Provide the [x, y] coordinate of the cell's center where the given text is located.  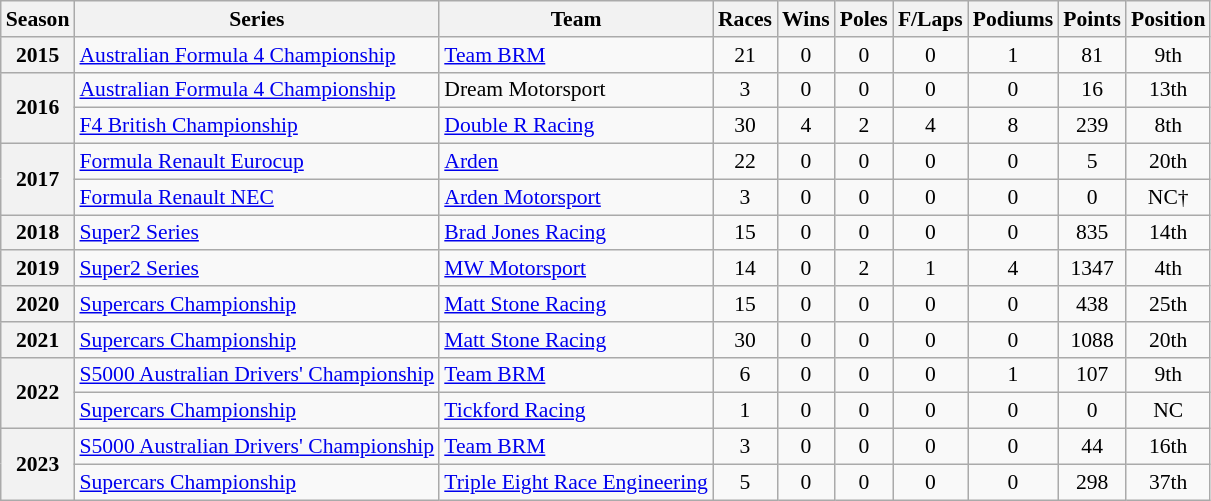
4th [1168, 269]
Wins [806, 19]
1347 [1092, 269]
Team [576, 19]
2019 [38, 269]
835 [1092, 233]
81 [1092, 55]
Formula Renault NEC [256, 197]
6 [745, 375]
Races [745, 19]
2023 [38, 464]
14th [1168, 233]
44 [1092, 447]
F4 British Championship [256, 126]
Dream Motorsport [576, 90]
8 [1014, 126]
Tickford Racing [576, 411]
1088 [1092, 340]
Triple Eight Race Engineering [576, 482]
22 [745, 162]
2021 [38, 340]
Poles [864, 19]
14 [745, 269]
2015 [38, 55]
NC [1168, 411]
Brad Jones Racing [576, 233]
298 [1092, 482]
438 [1092, 304]
Position [1168, 19]
Formula Renault Eurocup [256, 162]
Series [256, 19]
Season [38, 19]
16 [1092, 90]
2018 [38, 233]
2016 [38, 108]
Podiums [1014, 19]
2020 [38, 304]
13th [1168, 90]
NC† [1168, 197]
16th [1168, 447]
Double R Racing [576, 126]
F/Laps [930, 19]
107 [1092, 375]
21 [745, 55]
37th [1168, 482]
Points [1092, 19]
8th [1168, 126]
MW Motorsport [576, 269]
25th [1168, 304]
Arden Motorsport [576, 197]
239 [1092, 126]
Arden [576, 162]
2017 [38, 180]
2022 [38, 392]
